Scan for the cell matching the given text and deliver its [X, Y] coordinate at center. 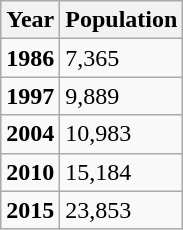
Population [122, 20]
23,853 [122, 210]
7,365 [122, 58]
10,983 [122, 134]
2010 [30, 172]
1997 [30, 96]
2004 [30, 134]
9,889 [122, 96]
Year [30, 20]
1986 [30, 58]
15,184 [122, 172]
2015 [30, 210]
